Pinpoint the cell where the given text exists, returning its (X, Y) midpoint coordinate. 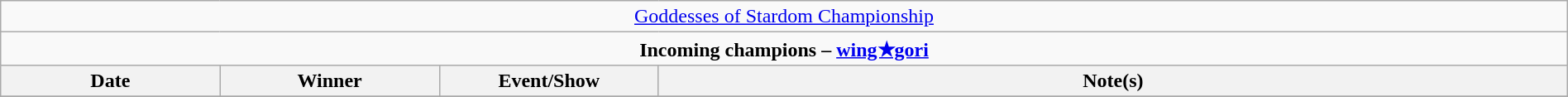
Goddesses of Stardom Championship (784, 17)
Note(s) (1113, 80)
Winner (329, 80)
Incoming champions – wing★gori (784, 49)
Event/Show (549, 80)
Date (111, 80)
